Detect which cell encompasses the target text, then output its (X, Y) center coordinate. 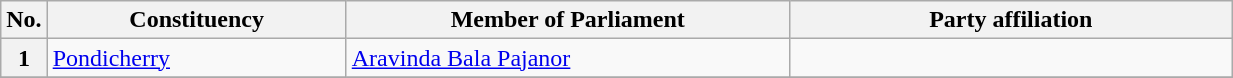
Pondicherry (196, 58)
Constituency (196, 20)
1 (24, 58)
Member of Parliament (568, 20)
Party affiliation (1010, 20)
Aravinda Bala Pajanor (568, 58)
No. (24, 20)
